Find where the given text appears and provide that cell's center as (x, y) coordinate. 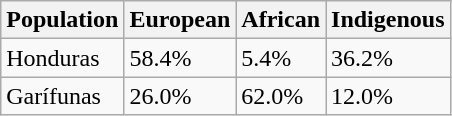
12.0% (388, 96)
36.2% (388, 58)
African (281, 20)
European (180, 20)
Population (62, 20)
5.4% (281, 58)
26.0% (180, 96)
58.4% (180, 58)
Honduras (62, 58)
Garífunas (62, 96)
Indigenous (388, 20)
62.0% (281, 96)
